Search for the cell housing the specified text and yield its (x, y) center coordinate. 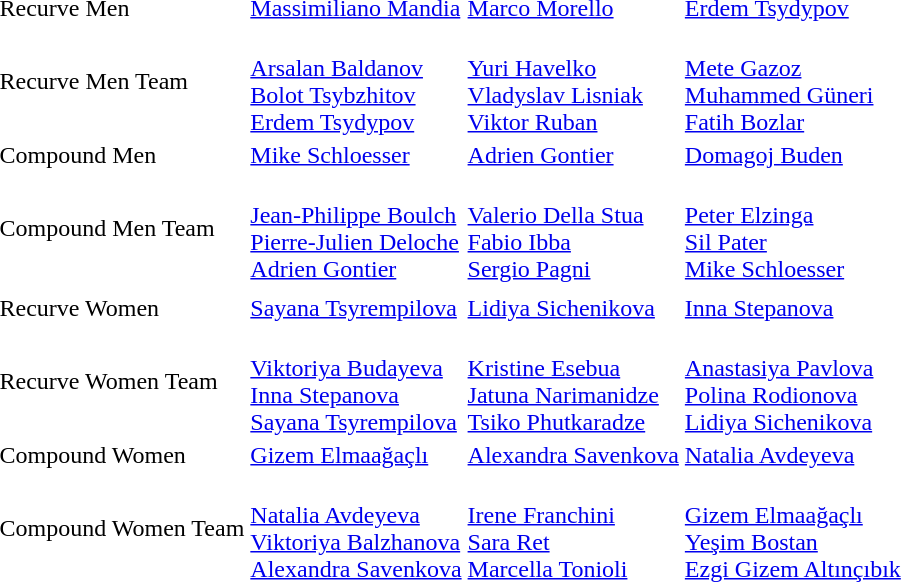
Alexandra Savenkova (573, 455)
Lidiya Sichenikova (573, 308)
Valerio Della StuaFabio IbbaSergio Pagni (573, 228)
Jean-Philippe BoulchPierre-Julien DelocheAdrien Gontier (356, 228)
Gizem Elmaağaçlı (356, 455)
Mike Schloesser (356, 155)
Yuri HavelkoVladyslav LisniakViktor Ruban (573, 82)
Sayana Tsyrempilova (356, 308)
Adrien Gontier (573, 155)
Viktoriya BudayevaInna StepanovaSayana Tsyrempilova (356, 382)
Kristine EsebuaJatuna NarimanidzeTsiko Phutkaradze (573, 382)
Arsalan BaldanovBolot TsybzhitovErdem Tsydypov (356, 82)
